Provide the [x, y] coordinate of the cell's center where the given text is located.  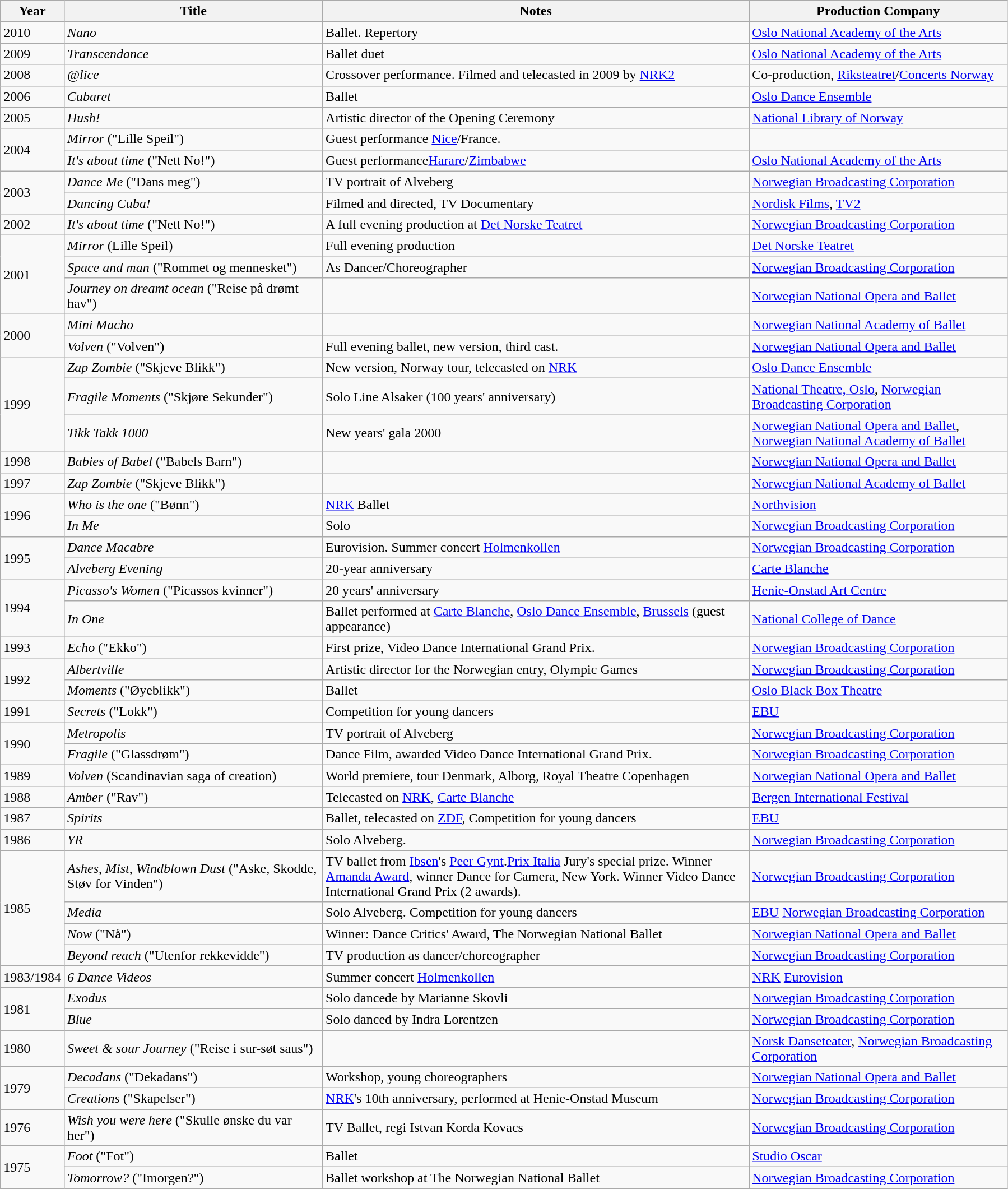
1986 [32, 840]
Hush! [193, 118]
1995 [32, 558]
2010 [32, 33]
Now ("Nå") [193, 934]
1981 [32, 1008]
Mirror ("Lille Speil") [193, 139]
EBU Norwegian Broadcasting Corporation [879, 913]
Dancing Cuba! [193, 203]
Workshop, young choreographers [536, 1077]
Guest performanceHarare/Zimbabwe [536, 160]
Space and man ("Rommet og mennesket") [193, 267]
Dance Macabre [193, 547]
Nano [193, 33]
Bergen International Festival [879, 797]
Mirror (Lille Speil) [193, 246]
2005 [32, 118]
Solo [536, 526]
Moments ("Øyeblikk") [193, 691]
A full evening production at Det Norske Teatret [536, 224]
1990 [32, 744]
Ballet duet [536, 54]
Solo Alveberg. Competition for young dancers [536, 913]
Tomorrow? ("Imorgen?") [193, 1178]
Crossover performance. Filmed and telecasted in 2009 by NRK2 [536, 75]
Competition for young dancers [536, 712]
@lice [193, 75]
1993 [32, 647]
New years' gala 2000 [536, 433]
Secrets ("Lokk") [193, 712]
2001 [32, 275]
2002 [32, 224]
Ballet workshop at The Norwegian National Ballet [536, 1178]
1975 [32, 1167]
Artistic director for the Norwegian entry, Olympic Games [536, 669]
Babies of Babel ("Babels Barn") [193, 462]
2009 [32, 54]
Carte Blanche [879, 568]
First prize, Video Dance International Grand Prix. [536, 647]
Henie-Onstad Art Centre [879, 590]
20 years' anniversary [536, 590]
Transcendance [193, 54]
20-year anniversary [536, 568]
1999 [32, 404]
Dance Film, awarded Video Dance International Grand Prix. [536, 755]
Wish you were here ("Skulle ønske du var her") [193, 1128]
YR [193, 840]
Northvision [879, 505]
NRK Ballet [536, 505]
2006 [32, 96]
Nordisk Films, TV2 [879, 203]
Journey on dreamt ocean ("Reise på drømt hav") [193, 296]
Norsk Danseteater, Norwegian Broadcasting Corporation [879, 1048]
In One [193, 619]
Fragile Moments ("Skjøre Sekunder") [193, 397]
National Library of Norway [879, 118]
6 Dance Videos [193, 977]
1983/1984 [32, 977]
National Theatre, Oslo, Norwegian Broadcasting Corporation [879, 397]
Blue [193, 1019]
1980 [32, 1048]
World premiere, tour Denmark, Alborg, Royal Theatre Copenhagen [536, 776]
Decadans ("Dekadans") [193, 1077]
Solo Alveberg. [536, 840]
2003 [32, 192]
2004 [32, 150]
2008 [32, 75]
Det Norske Teatret [879, 246]
Dance Me ("Dans meg") [193, 182]
Solo Line Alsaker (100 years' anniversary) [536, 397]
NRK's 10th anniversary, performed at Henie-Onstad Museum [536, 1099]
Cubaret [193, 96]
New version, Norway tour, telecasted on NRK [536, 368]
Solo dancede by Marianne Skovli [536, 998]
2000 [32, 336]
Telecasted on NRK, Carte Blanche [536, 797]
Foot ("Fot") [193, 1156]
Volven (Scandinavian saga of creation) [193, 776]
Production Company [879, 11]
Co-production, Riksteatret/Concerts Norway [879, 75]
Summer concert Holmenkollen [536, 977]
Filmed and directed, TV Documentary [536, 203]
Creations ("Skapelser") [193, 1099]
Volven ("Volven") [193, 346]
Ballet, telecasted on ZDF, Competition for young dancers [536, 818]
Studio Oscar [879, 1156]
Norwegian National Opera and Ballet, Norwegian National Academy of Ballet [879, 433]
Media [193, 913]
1976 [32, 1128]
1985 [32, 908]
1994 [32, 608]
Ashes, Mist, Windblown Dust ("Aske, Skodde, Støv for Vinden") [193, 876]
Title [193, 11]
Full evening production [536, 246]
1987 [32, 818]
Sweet & sour Journey ("Reise i sur-søt saus") [193, 1048]
Guest performance Nice/France. [536, 139]
Fragile ("Glassdrøm") [193, 755]
1997 [32, 483]
National College of Dance [879, 619]
Beyond reach ("Utenfor rekkevidde") [193, 955]
Notes [536, 11]
Mini Macho [193, 325]
1992 [32, 679]
Albertville [193, 669]
Picasso's Women ("Picassos kvinner") [193, 590]
Winner: Dance Critics' Award, The Norwegian National Ballet [536, 934]
In Me [193, 526]
Spirits [193, 818]
TV Ballet, regi Istvan Korda Kovacs [536, 1128]
Ballet performed at Carte Blanche, Oslo Dance Ensemble, Brussels (guest appearance) [536, 619]
1979 [32, 1088]
Year [32, 11]
Tikk Takk 1000 [193, 433]
As Dancer/Choreographer [536, 267]
Oslo Black Box Theatre [879, 691]
Echo ("Ekko") [193, 647]
Full evening ballet, new version, third cast. [536, 346]
Amber ("Rav") [193, 797]
1998 [32, 462]
1996 [32, 515]
1988 [32, 797]
Who is the one ("Bønn") [193, 505]
1991 [32, 712]
TV production as dancer/choreographer [536, 955]
Alveberg Evening [193, 568]
1989 [32, 776]
Eurovision. Summer concert Holmenkollen [536, 547]
Solo danced by Indra Lorentzen [536, 1019]
Artistic director of the Opening Ceremony [536, 118]
Ballet. Repertory [536, 33]
Exodus [193, 998]
Metropolis [193, 733]
NRK Eurovision [879, 977]
